Pinpoint the cell where the given text exists, returning its (x, y) midpoint coordinate. 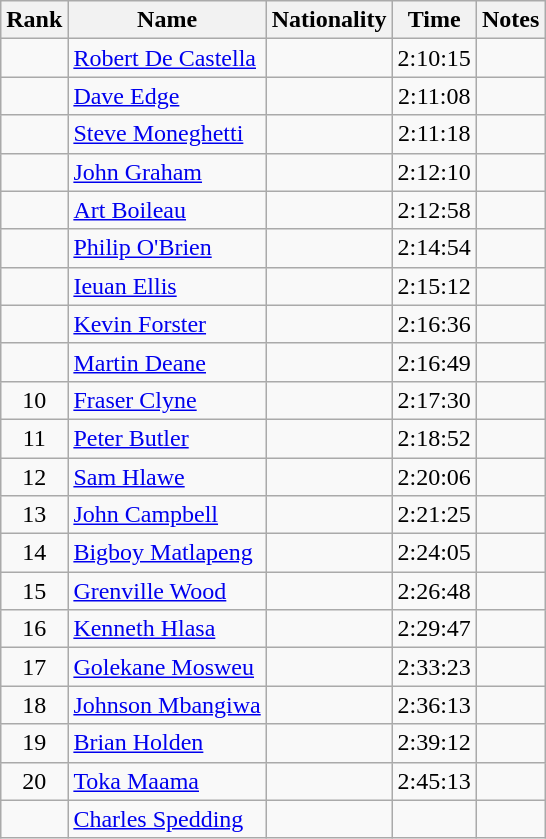
2:11:18 (434, 134)
2:16:49 (434, 362)
2:21:25 (434, 515)
Martin Deane (167, 362)
16 (34, 629)
14 (34, 553)
2:26:48 (434, 591)
2:18:52 (434, 438)
2:12:58 (434, 210)
Sam Hlawe (167, 477)
2:16:36 (434, 324)
Toka Maama (167, 781)
Dave Edge (167, 96)
Grenville Wood (167, 591)
20 (34, 781)
2:20:06 (434, 477)
2:29:47 (434, 629)
2:36:13 (434, 705)
Johnson Mbangiwa (167, 705)
Time (434, 20)
Nationality (329, 20)
Golekane Mosweu (167, 667)
Art Boileau (167, 210)
2:14:54 (434, 248)
Peter Butler (167, 438)
2:12:10 (434, 172)
Steve Moneghetti (167, 134)
15 (34, 591)
13 (34, 515)
Bigboy Matlapeng (167, 553)
Charles Spedding (167, 819)
11 (34, 438)
2:17:30 (434, 400)
2:10:15 (434, 58)
10 (34, 400)
2:39:12 (434, 743)
Ieuan Ellis (167, 286)
Rank (34, 20)
2:15:12 (434, 286)
Fraser Clyne (167, 400)
2:45:13 (434, 781)
Brian Holden (167, 743)
18 (34, 705)
Name (167, 20)
John Campbell (167, 515)
2:11:08 (434, 96)
John Graham (167, 172)
Kevin Forster (167, 324)
Robert De Castella (167, 58)
2:24:05 (434, 553)
Notes (510, 20)
2:33:23 (434, 667)
Kenneth Hlasa (167, 629)
17 (34, 667)
19 (34, 743)
12 (34, 477)
Philip O'Brien (167, 248)
